Return (X, Y) of the center of cell containing provided text 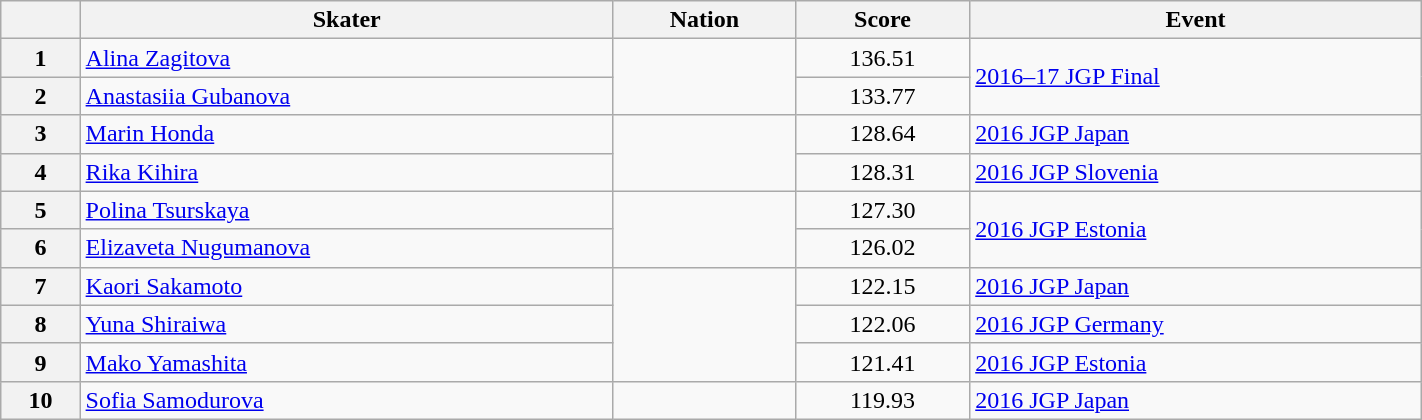
122.06 (882, 324)
128.31 (882, 172)
6 (40, 248)
10 (40, 400)
127.30 (882, 210)
2016 JGP Slovenia (1196, 172)
4 (40, 172)
7 (40, 286)
126.02 (882, 248)
Mako Yamashita (346, 362)
Event (1196, 20)
1 (40, 58)
2016 JGP Germany (1196, 324)
128.64 (882, 134)
8 (40, 324)
9 (40, 362)
119.93 (882, 400)
Kaori Sakamoto (346, 286)
Marin Honda (346, 134)
121.41 (882, 362)
3 (40, 134)
5 (40, 210)
133.77 (882, 96)
Nation (704, 20)
Anastasiia Gubanova (346, 96)
Skater (346, 20)
Score (882, 20)
Sofia Samodurova (346, 400)
2016–17 JGP Final (1196, 77)
2 (40, 96)
122.15 (882, 286)
Yuna Shiraiwa (346, 324)
Rika Kihira (346, 172)
Alina Zagitova (346, 58)
136.51 (882, 58)
Elizaveta Nugumanova (346, 248)
Polina Tsurskaya (346, 210)
